For the text-containing cell, return its midpoint in (X, Y) coordinate format. 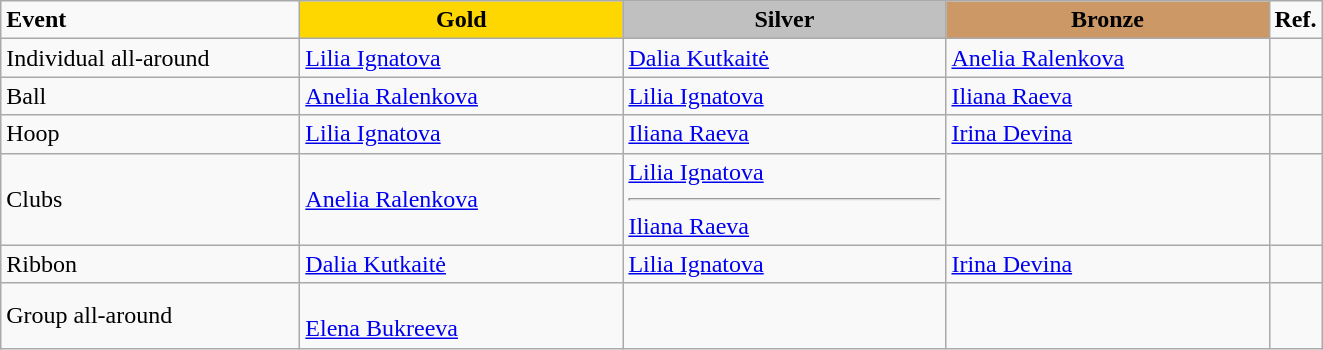
Ribbon (150, 264)
Clubs (150, 199)
Elena Bukreeva (462, 316)
Hoop (150, 134)
Ref. (1296, 20)
Event (150, 20)
Gold (462, 20)
Ball (150, 96)
Lilia Ignatova Iliana Raeva (784, 199)
Bronze (1108, 20)
Individual all-around (150, 58)
Silver (784, 20)
Group all-around (150, 316)
